Scan for the cell matching the given text and deliver its [X, Y] coordinate at center. 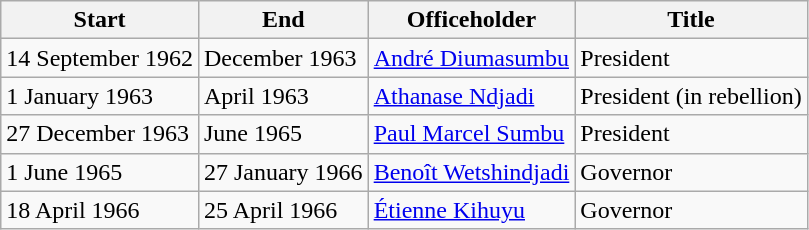
Title [691, 20]
President (in rebellion) [691, 96]
14 September 1962 [100, 58]
April 1963 [283, 96]
Athanase Ndjadi [472, 96]
27 December 1963 [100, 134]
Étienne Kihuyu [472, 210]
Officeholder [472, 20]
June 1965 [283, 134]
25 April 1966 [283, 210]
Start [100, 20]
Paul Marcel Sumbu [472, 134]
Benoît Wetshindjadi [472, 172]
1 January 1963 [100, 96]
1 June 1965 [100, 172]
December 1963 [283, 58]
27 January 1966 [283, 172]
18 April 1966 [100, 210]
André Diumasumbu [472, 58]
End [283, 20]
